Pinpoint the cell where the given text exists, returning its (X, Y) midpoint coordinate. 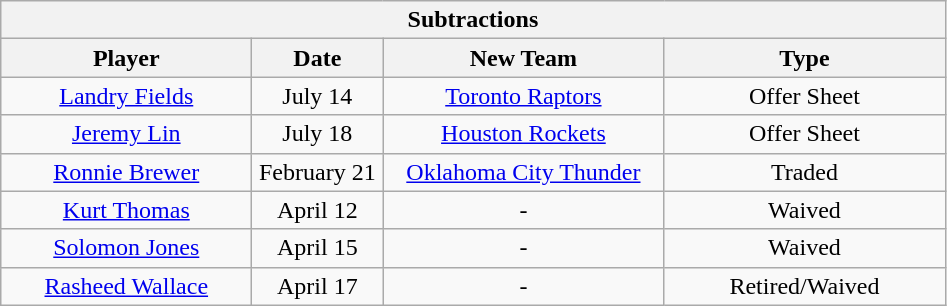
Date (318, 58)
Houston Rockets (524, 134)
Solomon Jones (126, 248)
Ronnie Brewer (126, 172)
New Team (524, 58)
Retired/Waived (804, 286)
Rasheed Wallace (126, 286)
July 14 (318, 96)
April 17 (318, 286)
Landry Fields (126, 96)
Traded (804, 172)
July 18 (318, 134)
April 12 (318, 210)
February 21 (318, 172)
Toronto Raptors (524, 96)
April 15 (318, 248)
Jeremy Lin (126, 134)
Player (126, 58)
Subtractions (473, 20)
Type (804, 58)
Kurt Thomas (126, 210)
Oklahoma City Thunder (524, 172)
